Search for the cell housing the specified text and yield its (X, Y) center coordinate. 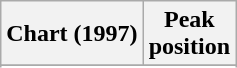
Chart (1997) (72, 34)
Peakposition (189, 34)
